Scan for the cell matching the given text and deliver its [X, Y] coordinate at center. 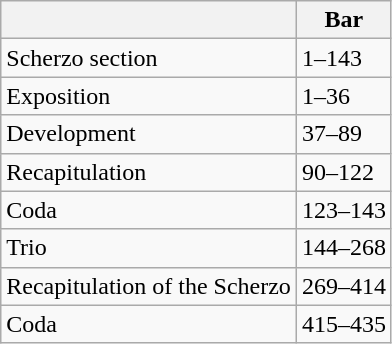
Development [149, 134]
415–435 [344, 324]
Recapitulation [149, 172]
144–268 [344, 248]
Trio [149, 248]
Recapitulation of the Scherzo [149, 286]
90–122 [344, 172]
269–414 [344, 286]
37–89 [344, 134]
123–143 [344, 210]
1–143 [344, 58]
Exposition [149, 96]
Bar [344, 20]
1–36 [344, 96]
Scherzo section [149, 58]
